Scan for the cell matching the given text and deliver its [X, Y] coordinate at center. 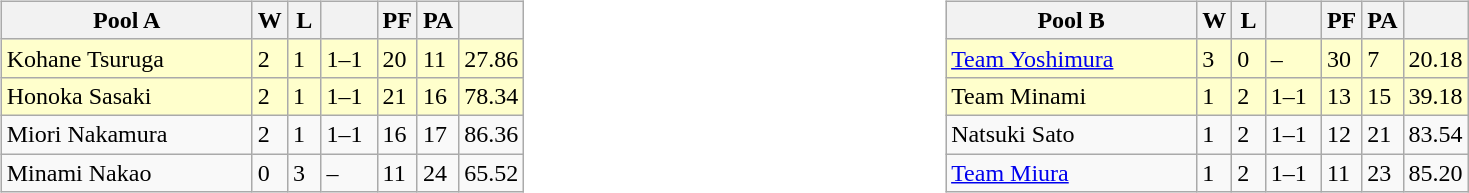
12 [1341, 134]
86.36 [492, 134]
7 [1382, 58]
20 [397, 58]
85.20 [1436, 173]
Natsuki Sato [1072, 134]
24 [438, 173]
Minami Nakao [126, 173]
65.52 [492, 173]
Pool A [126, 20]
Team Minami [1072, 96]
23 [1382, 173]
27.86 [492, 58]
Kohane Tsuruga [126, 58]
39.18 [1436, 96]
17 [438, 134]
Miori Nakamura [126, 134]
Team Yoshimura [1072, 58]
83.54 [1436, 134]
Pool B [1072, 20]
Team Miura [1072, 173]
15 [1382, 96]
30 [1341, 58]
13 [1341, 96]
78.34 [492, 96]
20.18 [1436, 58]
Honoka Sasaki [126, 96]
